Detect which cell encompasses the target text, then output its (X, Y) center coordinate. 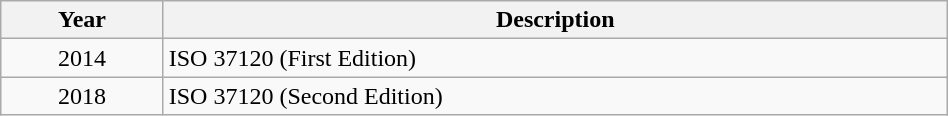
Description (555, 20)
2014 (82, 58)
ISO 37120 (First Edition) (555, 58)
2018 (82, 96)
ISO 37120 (Second Edition) (555, 96)
Year (82, 20)
